Determine the [x, y] coordinate at the center of the cell enclosing the given text.  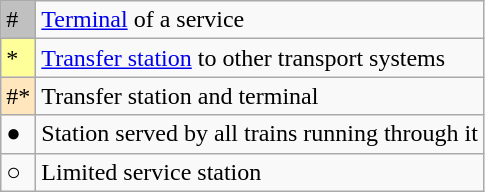
#* [18, 96]
Station served by all trains running through it [260, 134]
Terminal of a service [260, 20]
● [18, 134]
# [18, 20]
Transfer station to other transport systems [260, 58]
○ [18, 172]
Transfer station and terminal [260, 96]
* [18, 58]
Limited service station [260, 172]
